Determine the [X, Y] coordinate at the center of the cell enclosing the given text.  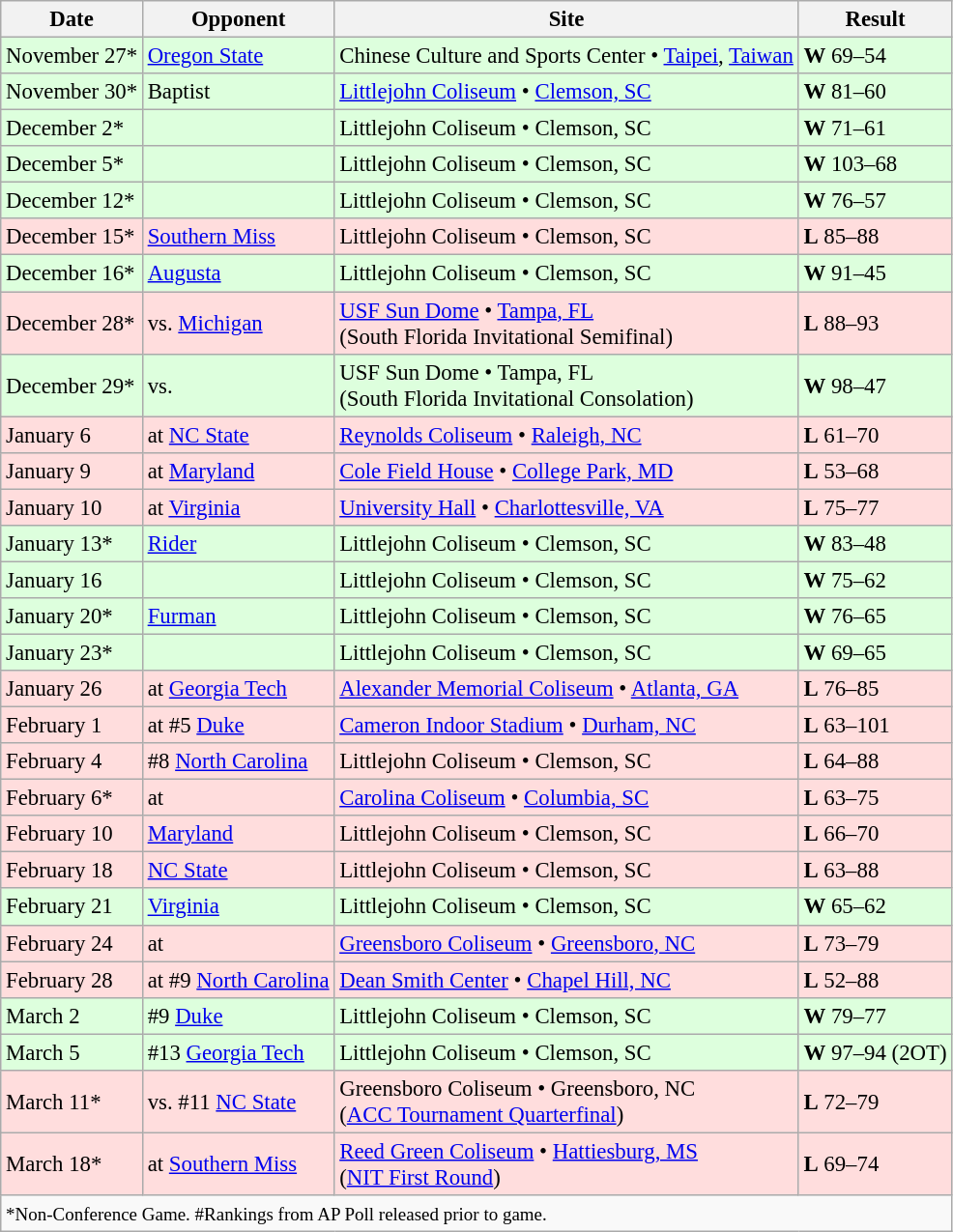
#9 Duke [238, 1016]
W 65–62 [876, 907]
Greensboro Coliseum • Greensboro, NC(ACC Tournament Quarterfinal) [566, 1102]
January 23* [72, 652]
Site [566, 19]
L 76–85 [876, 689]
December 5* [72, 164]
*Non-Conference Game. #Rankings from AP Poll released prior to game. [476, 1214]
December 29* [72, 385]
W 79–77 [876, 1016]
vs. [238, 385]
L 85–88 [876, 237]
L 66–70 [876, 834]
January 9 [72, 471]
March 5 [72, 1052]
January 16 [72, 580]
February 4 [72, 761]
#8 North Carolina [238, 761]
December 16* [72, 273]
February 21 [72, 907]
Result [876, 19]
L 75–77 [876, 507]
November 27* [72, 56]
L 53–68 [876, 471]
February 10 [72, 834]
January 26 [72, 689]
W 97–94 (2OT) [876, 1052]
Southern Miss [238, 237]
USF Sun Dome • Tampa, FL(South Florida Invitational Semifinal) [566, 323]
Furman [238, 616]
W 76–65 [876, 616]
at #5 Duke [238, 726]
W 103–68 [876, 164]
W 91–45 [876, 273]
Alexander Memorial Coliseum • Atlanta, GA [566, 689]
Reed Green Coliseum • Hattiesburg, MS(NIT First Round) [566, 1163]
January 20* [72, 616]
W 71–61 [876, 129]
Carolina Coliseum • Columbia, SC [566, 798]
Augusta [238, 273]
W 98–47 [876, 385]
Reynolds Coliseum • Raleigh, NC [566, 435]
Rider [238, 544]
L 69–74 [876, 1163]
L 72–79 [876, 1102]
at Virginia [238, 507]
March 2 [72, 1016]
at #9 North Carolina [238, 980]
Cole Field House • College Park, MD [566, 471]
at NC State [238, 435]
NC State [238, 871]
January 6 [72, 435]
W 75–62 [876, 580]
Cameron Indoor Stadium • Durham, NC [566, 726]
November 30* [72, 92]
Maryland [238, 834]
vs. #11 NC State [238, 1102]
Virginia [238, 907]
University Hall • Charlottesville, VA [566, 507]
L 63–75 [876, 798]
vs. Michigan [238, 323]
L 61–70 [876, 435]
December 12* [72, 201]
L 64–88 [876, 761]
Date [72, 19]
February 6* [72, 798]
L 63–88 [876, 871]
Chinese Culture and Sports Center • Taipei, Taiwan [566, 56]
L 52–88 [876, 980]
W 76–57 [876, 201]
Opponent [238, 19]
W 69–65 [876, 652]
December 28* [72, 323]
January 13* [72, 544]
USF Sun Dome • Tampa, FL(South Florida Invitational Consolation) [566, 385]
February 18 [72, 871]
March 11* [72, 1102]
January 10 [72, 507]
February 24 [72, 943]
L 73–79 [876, 943]
W 83–48 [876, 544]
Baptist [238, 92]
December 15* [72, 237]
Oregon State [238, 56]
L 88–93 [876, 323]
December 2* [72, 129]
W 81–60 [876, 92]
Greensboro Coliseum • Greensboro, NC [566, 943]
February 1 [72, 726]
at Georgia Tech [238, 689]
L 63–101 [876, 726]
at Southern Miss [238, 1163]
#13 Georgia Tech [238, 1052]
at Maryland [238, 471]
February 28 [72, 980]
March 18* [72, 1163]
Dean Smith Center • Chapel Hill, NC [566, 980]
W 69–54 [876, 56]
